Detect which cell encompasses the target text, then output its [x, y] center coordinate. 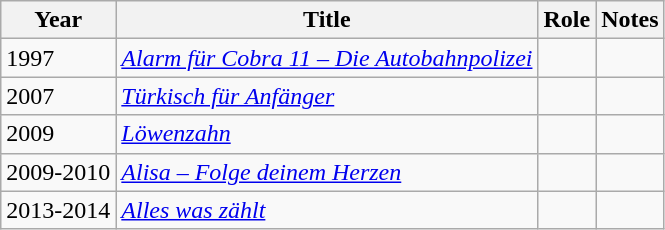
Year [58, 20]
Title [327, 20]
2009 [58, 134]
Türkisch für Anfänger [327, 96]
Alisa – Folge deinem Herzen [327, 172]
2013-2014 [58, 210]
2009-2010 [58, 172]
Alarm für Cobra 11 – Die Autobahnpolizei [327, 58]
2007 [58, 96]
Role [567, 20]
Notes [630, 20]
Löwenzahn [327, 134]
Alles was zählt [327, 210]
1997 [58, 58]
